Search for the cell housing the specified text and yield its [x, y] center coordinate. 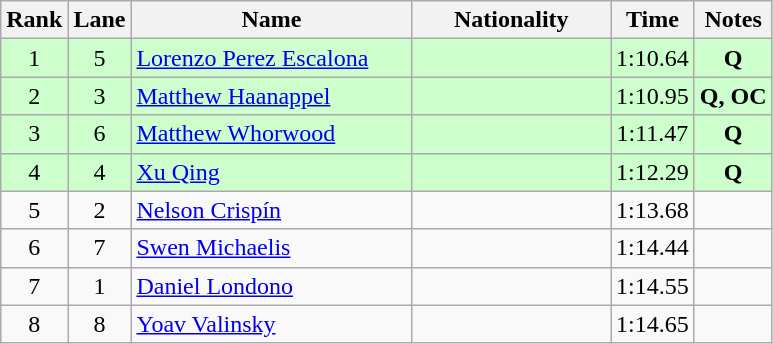
Time [653, 20]
Daniel Londono [272, 286]
Lorenzo Perez Escalona [272, 58]
Name [272, 20]
1:11.47 [653, 134]
Swen Michaelis [272, 248]
1:10.95 [653, 96]
Nationality [512, 20]
1:12.29 [653, 172]
Yoav Valinsky [272, 324]
Notes [733, 20]
Nelson Crispín [272, 210]
1:14.65 [653, 324]
Rank [34, 20]
Q, OC [733, 96]
Xu Qing [272, 172]
1:10.64 [653, 58]
1:13.68 [653, 210]
1:14.55 [653, 286]
Matthew Whorwood [272, 134]
1:14.44 [653, 248]
Matthew Haanappel [272, 96]
Lane [100, 20]
